For the text-containing cell, return its midpoint in (X, Y) coordinate format. 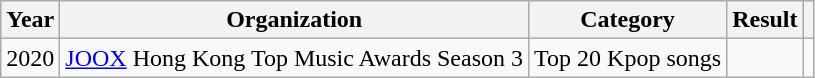
Top 20 Kpop songs (628, 58)
Result (765, 20)
Category (628, 20)
2020 (30, 58)
Organization (294, 20)
Year (30, 20)
JOOX Hong Kong Top Music Awards Season 3 (294, 58)
